Scan for the cell matching the given text and deliver its (X, Y) coordinate at center. 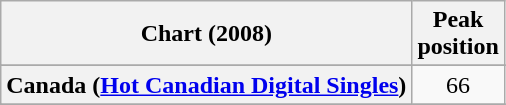
Canada (Hot Canadian Digital Singles) (206, 85)
66 (458, 85)
Chart (2008) (206, 34)
Peakposition (458, 34)
